Return [x, y] of the center of cell containing provided text 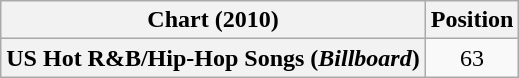
63 [472, 58]
Chart (2010) [213, 20]
US Hot R&B/Hip-Hop Songs (Billboard) [213, 58]
Position [472, 20]
